Identify which cell holds the provided text, then report its [X, Y] central coordinate. 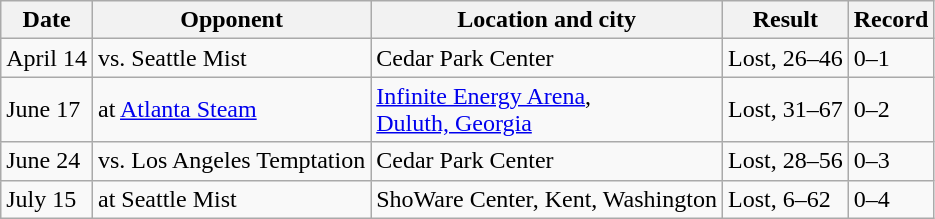
Lost, 28–56 [785, 161]
vs. Los Angeles Temptation [231, 161]
Result [785, 20]
vs. Seattle Mist [231, 58]
Location and city [547, 20]
June 17 [47, 110]
Lost, 6–62 [785, 199]
Infinite Energy Arena, Duluth, Georgia [547, 110]
0–2 [891, 110]
Lost, 26–46 [785, 58]
ShoWare Center, Kent, Washington [547, 199]
Opponent [231, 20]
July 15 [47, 199]
June 24 [47, 161]
Record [891, 20]
0–3 [891, 161]
at Seattle Mist [231, 199]
Date [47, 20]
at Atlanta Steam [231, 110]
Lost, 31–67 [785, 110]
April 14 [47, 58]
0–1 [891, 58]
0–4 [891, 199]
